Identify which cell holds the provided text, then report its [X, Y] central coordinate. 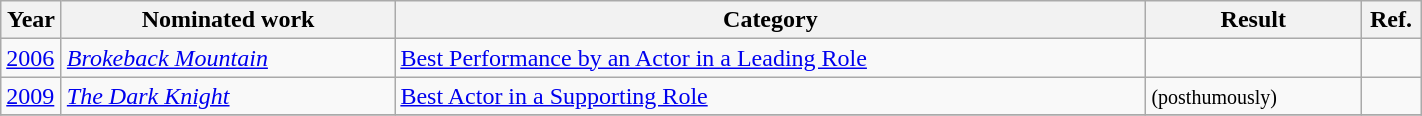
Nominated work [228, 20]
(posthumously) [1254, 96]
Year [32, 20]
Best Performance by an Actor in a Leading Role [770, 58]
Ref. [1392, 20]
Brokeback Mountain [228, 58]
Category [770, 20]
Best Actor in a Supporting Role [770, 96]
2006 [32, 58]
Result [1254, 20]
2009 [32, 96]
The Dark Knight [228, 96]
